Return [x, y] of the center of cell containing provided text 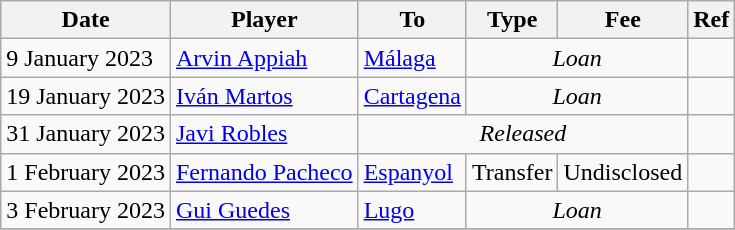
Undisclosed [623, 172]
Date [86, 20]
Málaga [412, 58]
Cartagena [412, 96]
1 February 2023 [86, 172]
Transfer [512, 172]
Gui Guedes [264, 210]
To [412, 20]
Released [523, 134]
31 January 2023 [86, 134]
Arvin Appiah [264, 58]
Fernando Pacheco [264, 172]
19 January 2023 [86, 96]
3 February 2023 [86, 210]
Iván Martos [264, 96]
Ref [712, 20]
Espanyol [412, 172]
Player [264, 20]
Type [512, 20]
Lugo [412, 210]
9 January 2023 [86, 58]
Javi Robles [264, 134]
Fee [623, 20]
